For the text-containing cell, return its midpoint in [x, y] coordinate format. 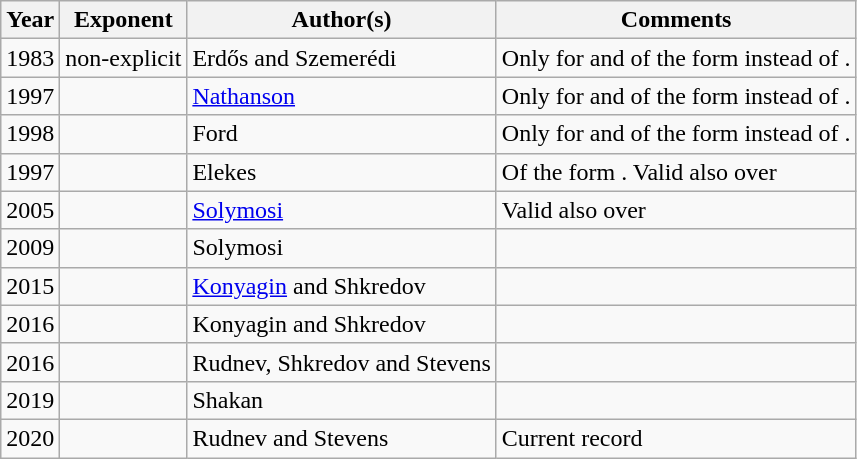
Author(s) [342, 20]
Current record [676, 438]
Elekes [342, 172]
Nathanson [342, 96]
2015 [30, 286]
Valid also over [676, 210]
Erdős and Szemerédi [342, 58]
2009 [30, 248]
1983 [30, 58]
Shakan [342, 400]
Rudnev and Stevens [342, 438]
non-explicit [124, 58]
Of the form . Valid also over [676, 172]
Exponent [124, 20]
Rudnev, Shkredov and Stevens [342, 362]
2019 [30, 400]
Comments [676, 20]
Year [30, 20]
Ford [342, 134]
2005 [30, 210]
2020 [30, 438]
1998 [30, 134]
